Find where the given text appears and provide that cell's center as (X, Y) coordinate. 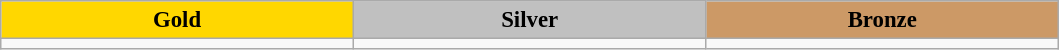
Bronze (882, 20)
Gold (178, 20)
Silver (530, 20)
